Return (x, y) of the center of cell containing provided text 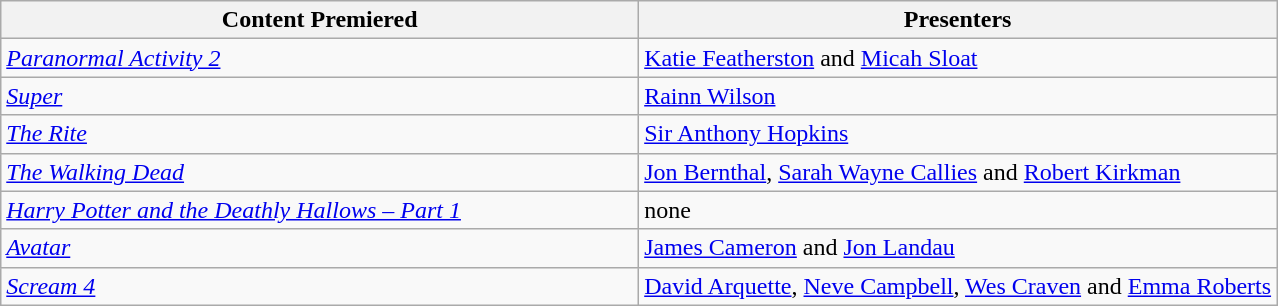
Harry Potter and the Deathly Hallows – Part 1 (320, 210)
Scream 4 (320, 286)
The Walking Dead (320, 172)
Rainn Wilson (958, 96)
Super (320, 96)
The Rite (320, 134)
Sir Anthony Hopkins (958, 134)
Paranormal Activity 2 (320, 58)
James Cameron and Jon Landau (958, 248)
Katie Featherston and Micah Sloat (958, 58)
Avatar (320, 248)
none (958, 210)
David Arquette, Neve Campbell, Wes Craven and Emma Roberts (958, 286)
Presenters (958, 20)
Jon Bernthal, Sarah Wayne Callies and Robert Kirkman (958, 172)
Content Premiered (320, 20)
